Provide the [x, y] coordinate of the cell's center where the given text is located.  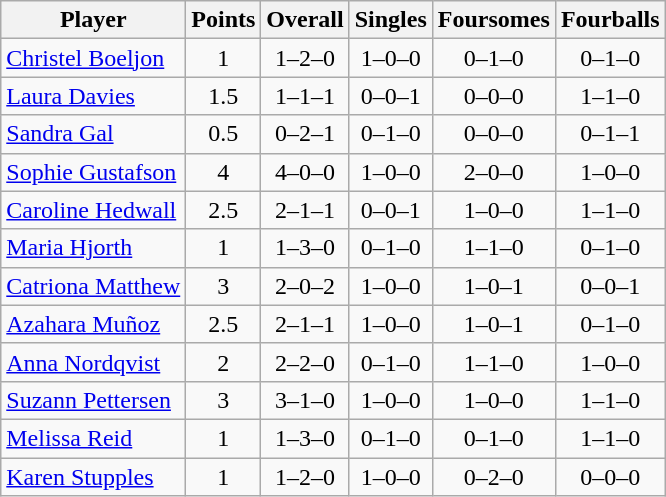
3–1–0 [305, 400]
Points [224, 20]
4 [224, 172]
4–0–0 [305, 172]
Caroline Hedwall [94, 210]
Anna Nordqvist [94, 362]
0–2–0 [494, 477]
Azahara Muñoz [94, 324]
Melissa Reid [94, 438]
Christel Boeljon [94, 58]
2–0–0 [494, 172]
Overall [305, 20]
Singles [390, 20]
Player [94, 20]
Suzann Pettersen [94, 400]
2 [224, 362]
1–1–1 [305, 96]
Karen Stupples [94, 477]
0–2–1 [305, 134]
Fourballs [610, 20]
Maria Hjorth [94, 248]
Laura Davies [94, 96]
Sandra Gal [94, 134]
2–2–0 [305, 362]
1.5 [224, 96]
0–1–1 [610, 134]
2–0–2 [305, 286]
Catriona Matthew [94, 286]
Sophie Gustafson [94, 172]
Foursomes [494, 20]
0.5 [224, 134]
